Find where the given text appears and provide that cell's center as (x, y) coordinate. 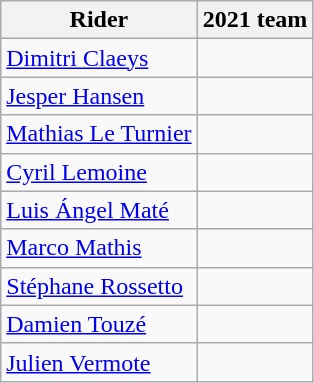
Stéphane Rossetto (99, 286)
Jesper Hansen (99, 96)
2021 team (255, 20)
Luis Ángel Maté (99, 210)
Marco Mathis (99, 248)
Dimitri Claeys (99, 58)
Cyril Lemoine (99, 172)
Rider (99, 20)
Julien Vermote (99, 362)
Mathias Le Turnier (99, 134)
Damien Touzé (99, 324)
